Search for the cell housing the specified text and yield its (X, Y) center coordinate. 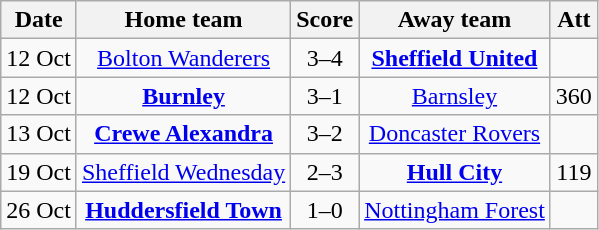
Burnley (183, 96)
Score (325, 20)
Crewe Alexandra (183, 134)
19 Oct (39, 172)
Doncaster Rovers (455, 134)
Barnsley (455, 96)
119 (574, 172)
3–4 (325, 58)
1–0 (325, 210)
13 Oct (39, 134)
Bolton Wanderers (183, 58)
Sheffield United (455, 58)
2–3 (325, 172)
Huddersfield Town (183, 210)
Nottingham Forest (455, 210)
3–1 (325, 96)
Att (574, 20)
Date (39, 20)
Home team (183, 20)
Sheffield Wednesday (183, 172)
Hull City (455, 172)
360 (574, 96)
3–2 (325, 134)
Away team (455, 20)
26 Oct (39, 210)
